Scan for the cell matching the given text and deliver its (X, Y) coordinate at center. 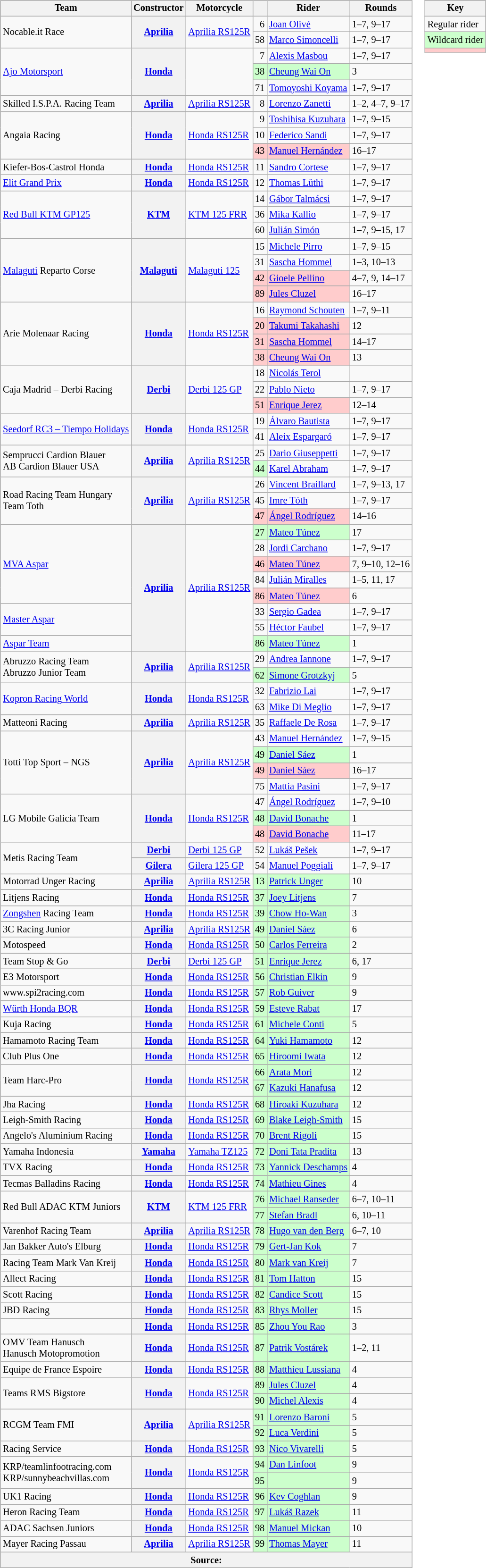
Yamaha TZ125 (219, 1152)
50 (260, 945)
TVX Racing (66, 1168)
Gioele Pellino (308, 278)
73 (260, 1168)
29 (260, 660)
61 (260, 1025)
91 (260, 1417)
75 (260, 787)
Angelo's Aluminium Racing (66, 1136)
45 (260, 501)
42 (260, 278)
Patrick Unger (308, 882)
Club Plus One (66, 1057)
83 (260, 1310)
4–7, 9, 14–17 (381, 278)
Esteve Rabat (308, 1009)
Equipe de France Espoire (66, 1369)
Hamamoto Racing Team (66, 1040)
1–2, 4–7, 9–17 (381, 104)
76 (260, 1199)
74 (260, 1183)
68 (260, 1104)
Kev Coghlan (308, 1497)
90 (260, 1401)
1–5, 11, 17 (381, 580)
Dan Linfoot (308, 1465)
Metis Racing Team (66, 858)
1–7, 9–15, 17 (381, 231)
Toshihisa Kuzuhara (308, 119)
Angaia Racing (66, 135)
71 (260, 88)
94 (260, 1465)
Abruzzo Racing TeamAbruzzo Junior Team (66, 667)
www.spi2racing.com (66, 993)
Brent Rigoli (308, 1136)
LG Mobile Galicia Team (66, 818)
3C Racing Junior (66, 930)
65 (260, 1057)
Andrea Iannone (308, 660)
Yamaha (158, 1152)
Caja Madrid – Derbi Racing (66, 390)
Source: (206, 1560)
46 (260, 564)
58 (260, 40)
59 (260, 1009)
Racing Service (66, 1449)
57 (260, 993)
Mike Di Meglio (308, 707)
Fabrizio Lai (308, 691)
Thomas Mayer (308, 1544)
22 (260, 389)
97 (260, 1512)
12–14 (381, 405)
Motorcycle (219, 8)
Alexis Masbou (308, 56)
Zongshen Racing Team (66, 914)
Mayer Racing Passau (66, 1544)
Joan Olivé (308, 24)
Team Harc-Pro (66, 1081)
66 (260, 1073)
Stefan Bradl (308, 1216)
2 (381, 945)
33 (260, 612)
UK1 Racing (66, 1497)
35 (260, 723)
93 (260, 1449)
Malaguti Reparto Corse (66, 270)
Team (66, 8)
63 (260, 707)
Patrik Vostárek (308, 1348)
Sandro Cortese (308, 167)
96 (260, 1497)
Yannick Deschamps (308, 1168)
55 (260, 628)
Matthieu Lussiana (308, 1369)
Gert-Jan Kok (308, 1247)
Teams RMS Bigstore (66, 1393)
JBD Racing (66, 1310)
84 (260, 580)
Manuel Poggiali (308, 866)
Lorenzo Zanetti (308, 104)
6, 17 (381, 961)
Motorrad Unger Racing (66, 882)
Elit Grand Prix (66, 183)
Raymond Schouten (308, 310)
Doni Tata Pradita (308, 1152)
44 (260, 469)
Kopron Racing World (66, 699)
41 (260, 437)
Aspar Team (66, 644)
Héctor Faubel (308, 628)
Julián Miralles (308, 580)
Matteoni Racing (66, 723)
Racing Team Mark Van Kreij (66, 1263)
Team Stop & Go (66, 961)
6, 10–11 (381, 1216)
Jha Racing (66, 1104)
77 (260, 1216)
Carlos Ferreira (308, 945)
Rounds (381, 8)
62 (260, 675)
Red Bull ADAC KTM Juniors (66, 1207)
Christian Elkin (308, 977)
Aleix Espargaró (308, 437)
ADAC Sachsen Juniors (66, 1528)
7, 9–10, 12–16 (381, 564)
Tomoyoshi Koyama (308, 88)
6–7, 10 (381, 1231)
Tecmas Balladins Racing (66, 1183)
Karel Abraham (308, 469)
Kiefer-Bos-Castrol Honda (66, 167)
Lukáš Pešek (308, 850)
25 (260, 453)
Álvaro Bautista (308, 421)
8 (260, 104)
RCGM Team FMI (66, 1425)
26 (260, 485)
Kuja Racing (66, 1025)
Nicolás Terol (308, 374)
Würth Honda BQR (66, 1009)
Hiroaki Kuzuhara (308, 1104)
14 (260, 199)
Dario Giuseppetti (308, 453)
Hugo van den Berg (308, 1231)
Candice Scott (308, 1295)
Gilera (158, 866)
72 (260, 1152)
28 (260, 548)
Litjens Racing (66, 897)
Master Aspar (66, 620)
Rider (308, 8)
37 (260, 897)
Wildcard rider (455, 40)
Malaguti (158, 270)
99 (260, 1544)
1–7, 9–13, 17 (381, 485)
Malaguti 125 (219, 270)
85 (260, 1326)
88 (260, 1369)
Gábor Talmácsi (308, 199)
79 (260, 1247)
Scott Racing (66, 1295)
14–17 (381, 342)
Takumi Takahashi (308, 326)
Michael Ranseder (308, 1199)
Marco Simoncelli (308, 40)
OMV Team HanuschHanusch Motopromotion (66, 1348)
Mark van Kreij (308, 1263)
Julián Simón (308, 231)
E3 Motorsport (66, 977)
36 (260, 215)
Varenhof Racing Team (66, 1231)
Lukáš Razek (308, 1512)
Kazuki Hanafusa (308, 1088)
Chow Ho-Wan (308, 914)
67 (260, 1088)
Totti Top Sport – NGS (66, 763)
Hiroomi Iwata (308, 1057)
52 (260, 850)
Zhou You Rao (308, 1326)
Motospeed (66, 945)
Gilera 125 GP (219, 866)
Ajo Motorsport (66, 72)
Lorenzo Baroni (308, 1417)
81 (260, 1279)
Key (455, 8)
69 (260, 1120)
Tom Hatton (308, 1279)
Regular rider (455, 24)
92 (260, 1433)
98 (260, 1528)
27 (260, 532)
18 (260, 374)
Mattia Pasini (308, 787)
19 (260, 421)
Mika Kallio (308, 215)
60 (260, 231)
Mathieu Gines (308, 1183)
Leigh-Smith Racing (66, 1120)
MVA Aspar (66, 564)
Allect Racing (66, 1279)
11–17 (381, 834)
Arie Molenaar Racing (66, 334)
Arata Mori (308, 1073)
Skilled I.S.P.A. Racing Team (66, 104)
Blake Leigh-Smith (308, 1120)
16 (260, 310)
1–7, 9–10 (381, 802)
Nico Vivarelli (308, 1449)
Federico Sandi (308, 135)
Jordi Carchano (308, 548)
82 (260, 1295)
70 (260, 1136)
Michele Conti (308, 1025)
Seedorf RC3 – Tiempo Holidays (66, 429)
80 (260, 1263)
Simone Grotzkyj (308, 675)
56 (260, 977)
Rob Guiver (308, 993)
1–2, 11 (381, 1348)
Road Racing Team HungaryTeam Toth (66, 500)
14–16 (381, 517)
Pablo Nieto (308, 389)
Joey Litjens (308, 897)
KRP/teamlinfootracing.comKRP/sunnybeachvillas.com (66, 1472)
64 (260, 1040)
Heron Racing Team (66, 1512)
Constructor (158, 8)
20 (260, 326)
6–7, 10–11 (381, 1199)
54 (260, 866)
Raffaele De Rosa (308, 723)
Sergio Gadea (308, 612)
Yamaha Indonesia (66, 1152)
Manuel Mickan (308, 1528)
Rhys Moller (308, 1310)
Yuki Hamamoto (308, 1040)
Nocable.it Race (66, 32)
Thomas Lüthi (308, 183)
32 (260, 691)
Michel Alexis (308, 1401)
Red Bull KTM GP125 (66, 215)
Semprucci Cardion BlauerAB Cardion Blauer USA (66, 461)
Jan Bakker Auto's Elburg (66, 1247)
95 (260, 1481)
Vincent Braillard (308, 485)
Luca Verdini (308, 1433)
Imre Tóth (308, 501)
78 (260, 1231)
39 (260, 914)
Michele Pirro (308, 246)
1–7, 9–11 (381, 310)
87 (260, 1348)
1–3, 10–13 (381, 262)
